Pinpoint the cell where the given text exists, returning its [X, Y] midpoint coordinate. 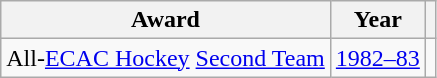
1982–83 [378, 58]
Year [378, 20]
Award [166, 20]
All-ECAC Hockey Second Team [166, 58]
